Find where the given text appears and provide that cell's center as (x, y) coordinate. 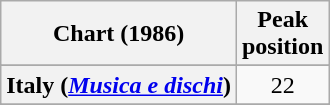
Italy (Musica e dischi) (119, 85)
Chart (1986) (119, 34)
22 (282, 85)
Peakposition (282, 34)
